Provide the (X, Y) coordinate of the cell's center where the given text is located.  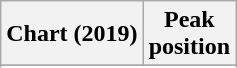
Peakposition (189, 34)
Chart (2019) (72, 34)
